Search for the cell housing the specified text and yield its (x, y) center coordinate. 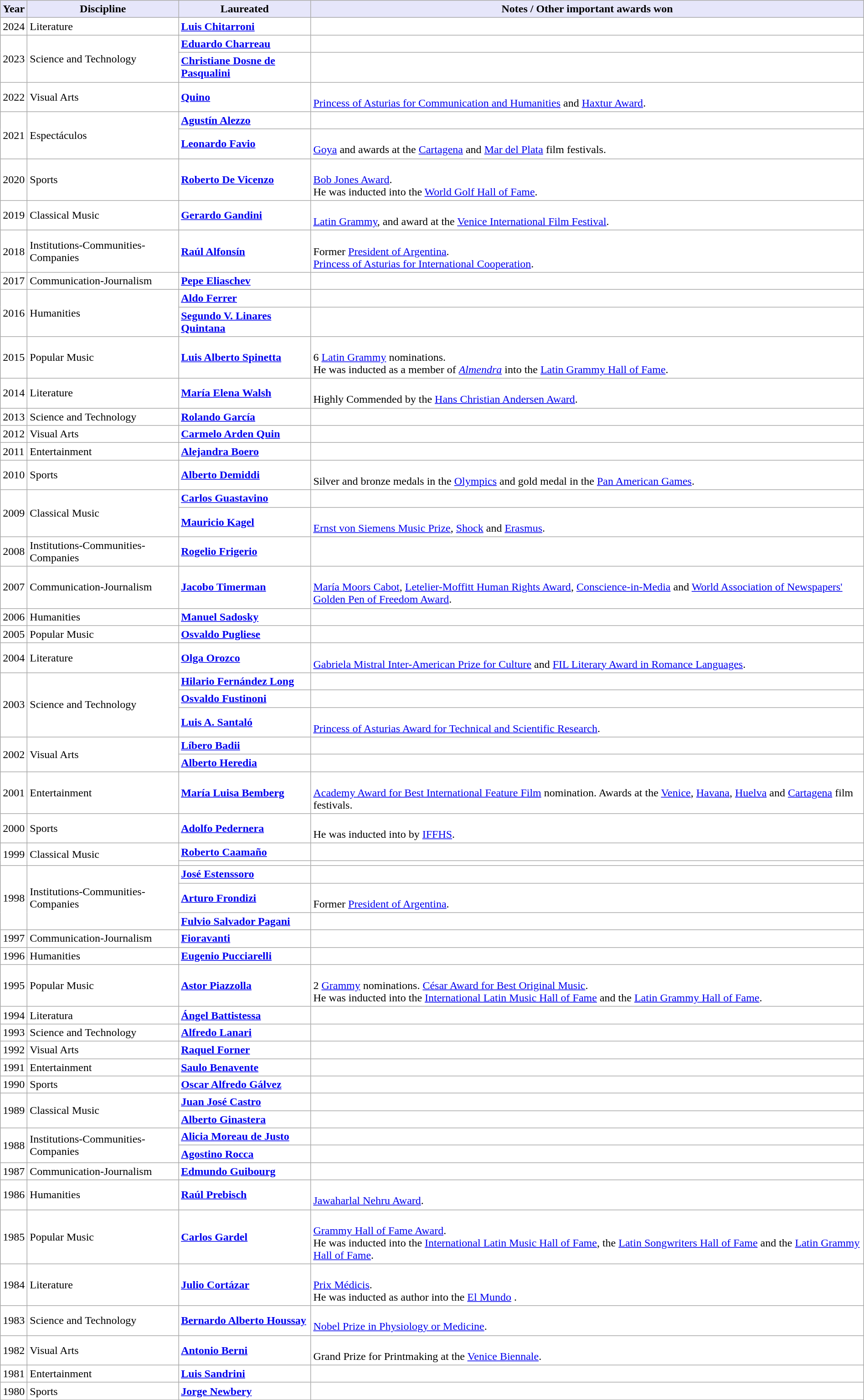
2001 (14, 793)
Nobel Prize in Physiology or Medicine. (587, 1320)
1999 (14, 855)
Roberto De Vicenzo (245, 179)
2003 (14, 704)
2012 (14, 434)
1984 (14, 1285)
2010 (14, 475)
Edmundo Guibourg (245, 1171)
Ángel Battistessa (245, 1015)
Juan José Castro (245, 1102)
2019 (14, 215)
He was inducted into by IFFHS. (587, 828)
2008 (14, 551)
2016 (14, 313)
Jacobo Timerman (245, 587)
Laureated (245, 9)
Academy Award for Best International Feature Film nomination. Awards at the Venice, Havana, Huelva and Cartagena film festivals. (587, 793)
Antonio Berni (245, 1350)
Luis Alberto Spinetta (245, 358)
Roberto Caamaño (245, 852)
Princess of Asturias for Communication and Humanities and Haxtur Award. (587, 97)
Rolando García (245, 417)
María Elena Walsh (245, 394)
Grand Prize for Printmaking at the Venice Biennale. (587, 1350)
Alberto Heredia (245, 763)
Fulvio Salvador Pagani (245, 921)
1998 (14, 897)
2021 (14, 135)
Eugenio Pucciarelli (245, 956)
Gerardo Gandini (245, 215)
Alejandra Boero (245, 451)
2020 (14, 179)
1993 (14, 1032)
Oscar Alfredo Gálvez (245, 1085)
Leonardo Favio (245, 144)
Bernardo Alberto Houssay (245, 1320)
Julio Cortázar (245, 1285)
1990 (14, 1085)
María Moors Cabot, Letelier-Moffitt Human Rights Award, Conscience-in-Media and World Association of Newspapers' Golden Pen of Freedom Award. (587, 587)
1980 (14, 1391)
1987 (14, 1171)
Osvaldo Pugliese (245, 634)
2005 (14, 634)
Agostino Rocca (245, 1154)
Alfredo Lanari (245, 1032)
1997 (14, 938)
1983 (14, 1320)
1989 (14, 1111)
1981 (14, 1374)
Raquel Forner (245, 1050)
Manuel Sadosky (245, 617)
2023 (14, 58)
Former President of Argentina. (587, 897)
Espectáculos (103, 135)
Saulo Benavente (245, 1067)
Quino (245, 97)
Olga Orozco (245, 658)
1995 (14, 985)
1985 (14, 1236)
Discipline (103, 9)
Carlos Guastavino (245, 498)
1996 (14, 956)
Aldo Ferrer (245, 298)
Year (14, 9)
2009 (14, 513)
Raúl Prebisch (245, 1195)
Carlos Gardel (245, 1236)
1994 (14, 1015)
Arturo Frondizi (245, 897)
Alberto Ginastera (245, 1119)
2015 (14, 358)
1988 (14, 1145)
2011 (14, 451)
José Estenssoro (245, 874)
Gabriela Mistral Inter-American Prize for Culture and FIL Literary Award in Romance Languages. (587, 658)
1992 (14, 1050)
Adolfo Pedernera (245, 828)
Luis Chitarroni (245, 26)
2007 (14, 587)
Princess of Asturias Award for Technical and Scientific Research. (587, 722)
Literatura (103, 1015)
Luis Sandrini (245, 1374)
Latin Grammy, and award at the Venice International Film Festival. (587, 215)
Segundo V. Linares Quintana (245, 322)
Eduardo Charreau (245, 44)
1991 (14, 1067)
Agustín Alezzo (245, 120)
Raúl Alfonsín (245, 251)
Alberto Demiddi (245, 475)
Pepe Eliaschev (245, 281)
Former President of Argentina.Princess of Asturias for International Cooperation. (587, 251)
Osvaldo Fustinoni (245, 698)
Silver and bronze medals in the Olympics and gold medal in the Pan American Games. (587, 475)
Jorge Newbery (245, 1391)
2013 (14, 417)
Carmelo Arden Quin (245, 434)
Prix Médicis.He was inducted as author into the El Mundo . (587, 1285)
2006 (14, 617)
1986 (14, 1195)
Líbero Badii (245, 746)
1982 (14, 1350)
2014 (14, 394)
2017 (14, 281)
Luis A. Santaló (245, 722)
Bob Jones Award.He was inducted into the World Golf Hall of Fame. (587, 179)
2002 (14, 754)
2018 (14, 251)
Highly Commended by the Hans Christian Andersen Award. (587, 394)
Jawaharlal Nehru Award. (587, 1195)
2000 (14, 828)
2004 (14, 658)
Mauricio Kagel (245, 522)
María Luisa Bemberg (245, 793)
Ernst von Siemens Music Prize, Shock and Erasmus. (587, 522)
2022 (14, 97)
Alicia Moreau de Justo (245, 1137)
Christiane Dosne de Pasqualini (245, 67)
Goya and awards at the Cartagena and Mar del Plata film festivals. (587, 144)
Fioravanti (245, 938)
Hilario Fernández Long (245, 681)
6 Latin Grammy nominations.He was inducted as a member of Almendra into the Latin Grammy Hall of Fame. (587, 358)
Rogelio Frigerio (245, 551)
Notes / Other important awards won (587, 9)
Astor Piazzolla (245, 985)
2024 (14, 26)
